Provide the (x, y) coordinate of the cell's center where the given text is located.  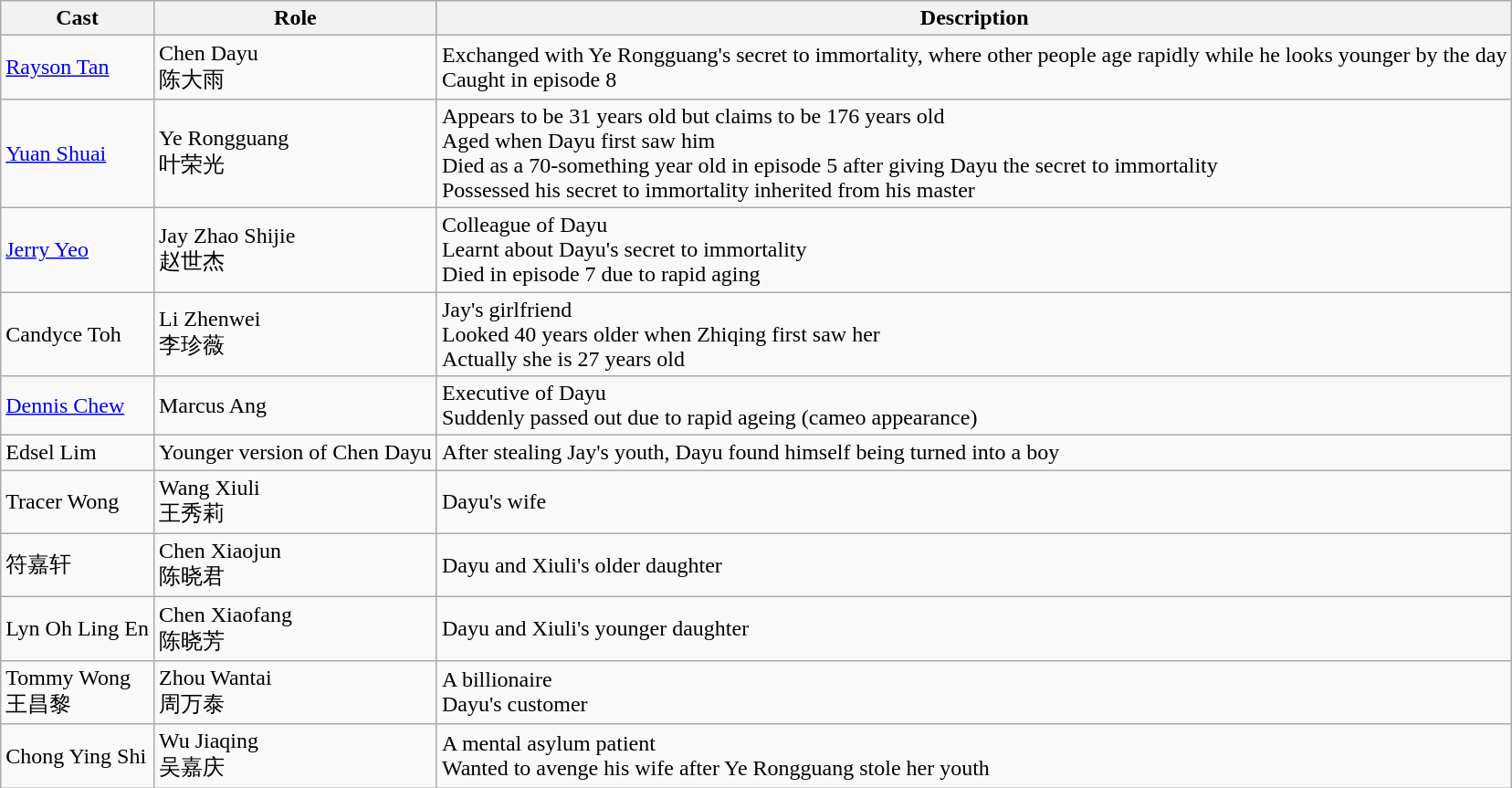
Tracer Wong (78, 502)
Rayson Tan (78, 68)
After stealing Jay's youth, Dayu found himself being turned into a boy (974, 453)
Yuan Shuai (78, 153)
Edsel Lim (78, 453)
Tommy Wong 王昌黎 (78, 692)
Dennis Chew (78, 405)
Chen Xiaojun 陈晓君 (295, 565)
Lyn Oh Ling En (78, 629)
Jay Zhao Shijie 赵世杰 (295, 249)
Zhou Wantai 周万泰 (295, 692)
Description (974, 18)
A mental asylum patient Wanted to avenge his wife after Ye Rongguang stole her youth (974, 756)
Colleague of Dayu Learnt about Dayu's secret to immortality Died in episode 7 due to rapid aging (974, 249)
Jerry Yeo (78, 249)
A billionaire Dayu's customer (974, 692)
符嘉轩 (78, 565)
Role (295, 18)
Dayu's wife (974, 502)
Jay's girlfriend Looked 40 years older when Zhiqing first saw her Actually she is 27 years old (974, 334)
Li Zhenwei 李珍薇 (295, 334)
Chen Dayu 陈大雨 (295, 68)
Candyce Toh (78, 334)
Dayu and Xiuli's younger daughter (974, 629)
Marcus Ang (295, 405)
Younger version of Chen Dayu (295, 453)
Exchanged with Ye Rongguang's secret to immortality, where other people age rapidly while he looks younger by the day Caught in episode 8 (974, 68)
Ye Rongguang 叶荣光 (295, 153)
Dayu and Xiuli's older daughter (974, 565)
Wu Jiaqing 吴嘉庆 (295, 756)
Wang Xiuli 王秀莉 (295, 502)
Executive of Dayu Suddenly passed out due to rapid ageing (cameo appearance) (974, 405)
Cast (78, 18)
Chen Xiaofang 陈晓芳 (295, 629)
Chong Ying Shi (78, 756)
